Pinpoint the cell where the given text exists, returning its (X, Y) midpoint coordinate. 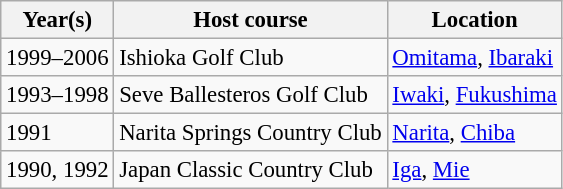
Location (474, 20)
Seve Ballesteros Golf Club (250, 95)
Host course (250, 20)
Omitama, Ibaraki (474, 58)
Iwaki, Fukushima (474, 95)
1991 (58, 133)
1990, 1992 (58, 170)
Narita Springs Country Club (250, 133)
Japan Classic Country Club (250, 170)
Year(s) (58, 20)
1999–2006 (58, 58)
1993–1998 (58, 95)
Iga, Mie (474, 170)
Narita, Chiba (474, 133)
Ishioka Golf Club (250, 58)
